Determine the (X, Y) coordinate at the center of the cell enclosing the given text.  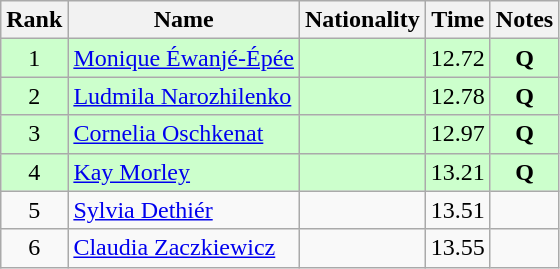
12.78 (458, 96)
Ludmila Narozhilenko (184, 96)
Claudia Zaczkiewicz (184, 248)
6 (34, 248)
Notes (524, 20)
Nationality (363, 20)
Sylvia Dethiér (184, 210)
5 (34, 210)
Kay Morley (184, 172)
Name (184, 20)
13.21 (458, 172)
3 (34, 134)
12.72 (458, 58)
Monique Éwanjé-Épée (184, 58)
13.51 (458, 210)
4 (34, 172)
Cornelia Oschkenat (184, 134)
2 (34, 96)
1 (34, 58)
12.97 (458, 134)
Rank (34, 20)
13.55 (458, 248)
Time (458, 20)
